Provide the (X, Y) coordinate of the cell's center where the given text is located.  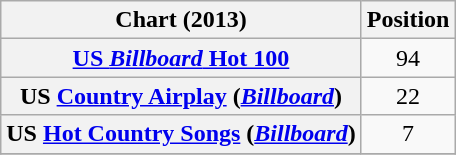
22 (408, 96)
US Country Airplay (Billboard) (181, 96)
US Hot Country Songs (Billboard) (181, 134)
Chart (2013) (181, 20)
US Billboard Hot 100 (181, 58)
94 (408, 58)
7 (408, 134)
Position (408, 20)
